Return the (X, Y) coordinate for the center point of the cell that contains the specified text.  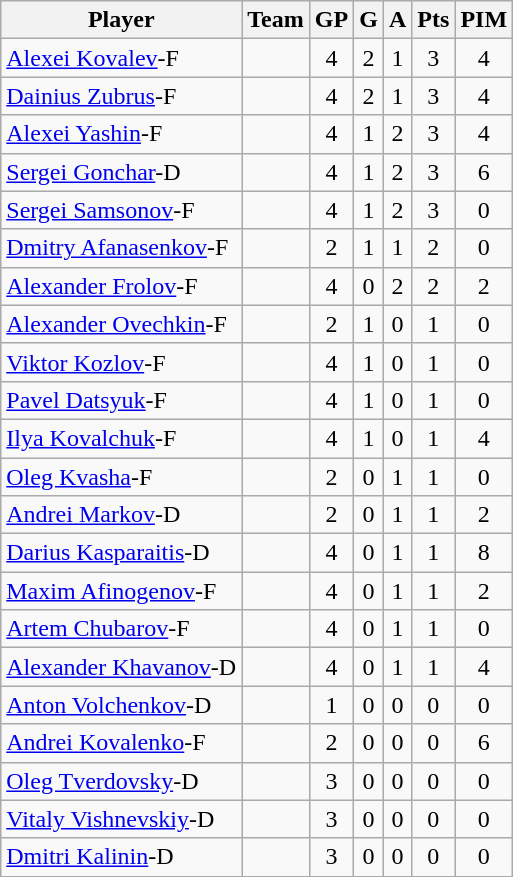
Alexei Yashin-F (122, 134)
Alexei Kovalev-F (122, 58)
Anton Volchenkov-D (122, 705)
Viktor Kozlov-F (122, 362)
Alexander Frolov-F (122, 286)
Andrei Kovalenko-F (122, 743)
8 (484, 553)
Alexander Ovechkin-F (122, 324)
G (369, 20)
Player (122, 20)
Pavel Datsyuk-F (122, 400)
Alexander Khavanov-D (122, 667)
Ilya Kovalchuk-F (122, 438)
Dmitry Afanasenkov-F (122, 248)
Maxim Afinogenov-F (122, 591)
PIM (484, 20)
Dmitri Kalinin-D (122, 857)
Darius Kasparaitis-D (122, 553)
Vitaly Vishnevskiy-D (122, 819)
Pts (434, 20)
Oleg Tverdovsky-D (122, 781)
A (397, 20)
GP (331, 20)
Team (276, 20)
Sergei Samsonov-F (122, 210)
Dainius Zubrus-F (122, 96)
Andrei Markov-D (122, 515)
Artem Chubarov-F (122, 629)
Sergei Gonchar-D (122, 172)
Oleg Kvasha-F (122, 477)
